For the text-containing cell, return its midpoint in (x, y) coordinate format. 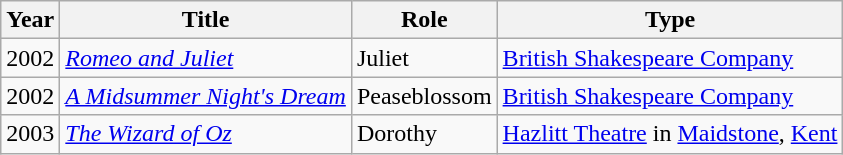
Dorothy (424, 134)
Romeo and Juliet (206, 58)
2003 (30, 134)
Role (424, 20)
The Wizard of Oz (206, 134)
Peaseblossom (424, 96)
Hazlitt Theatre in Maidstone, Kent (670, 134)
Type (670, 20)
Juliet (424, 58)
Year (30, 20)
Title (206, 20)
A Midsummer Night's Dream (206, 96)
